Extract the (X, Y) coordinate from the center of the cell holding the provided text.  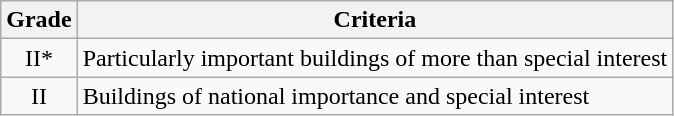
Particularly important buildings of more than special interest (375, 58)
II (39, 96)
Grade (39, 20)
II* (39, 58)
Buildings of national importance and special interest (375, 96)
Criteria (375, 20)
